Output the (X, Y) coordinate of the center of the cell containing the given text.  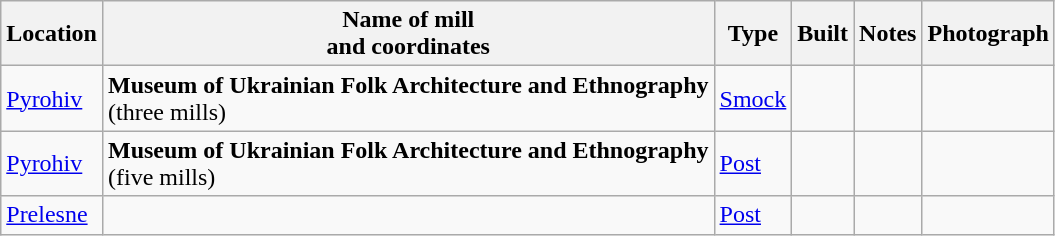
Notes (888, 34)
Museum of Ukrainian Folk Architecture and Ethnography(five mills) (408, 164)
Name of milland coordinates (408, 34)
Location (52, 34)
Type (753, 34)
Built (823, 34)
Smock (753, 98)
Museum of Ukrainian Folk Architecture and Ethnography(three mills) (408, 98)
Prelesne (52, 215)
Photograph (988, 34)
